Determine the (x, y) coordinate at the center of the cell enclosing the given text.  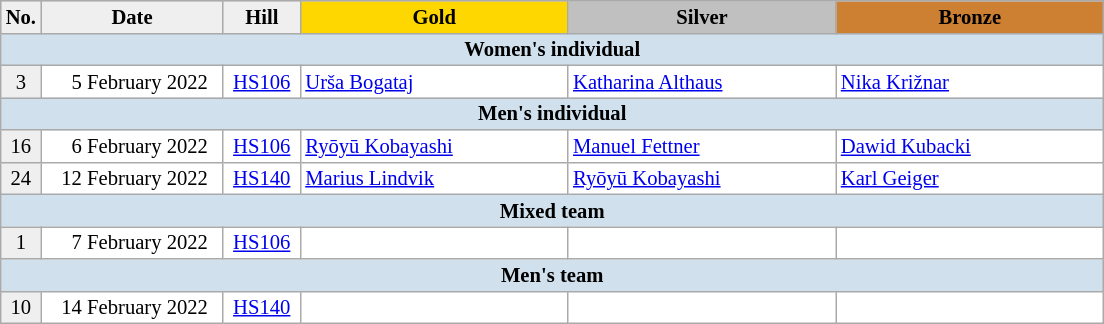
Mixed team (552, 210)
7 February 2022 (132, 242)
No. (21, 16)
24 (21, 178)
Dawid Kubacki (970, 146)
3 (21, 81)
Men's individual (552, 113)
Bronze (970, 16)
Karl Geiger (970, 178)
Men's team (552, 274)
14 February 2022 (132, 307)
Marius Lindvik (434, 178)
6 February 2022 (132, 146)
10 (21, 307)
Manuel Fettner (702, 146)
Urša Bogataj (434, 81)
Gold (434, 16)
Hill (262, 16)
Women's individual (552, 49)
Silver (702, 16)
1 (21, 242)
Katharina Althaus (702, 81)
5 February 2022 (132, 81)
Date (132, 16)
Nika Križnar (970, 81)
16 (21, 146)
12 February 2022 (132, 178)
